From the cell containing the given text, extract its center point as [x, y] coordinate. 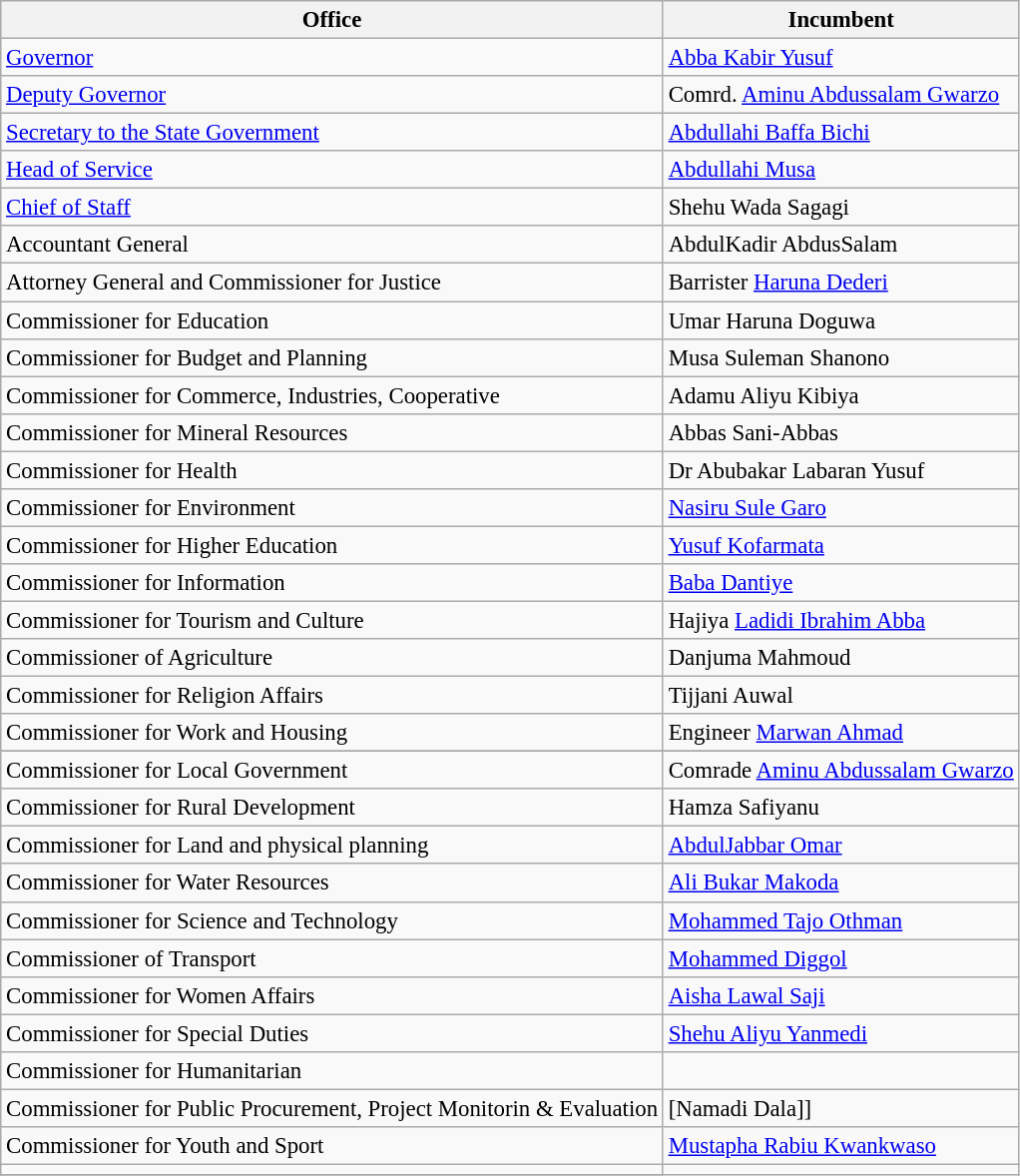
Commissioner for Work and Housing [332, 733]
Umar Haruna Doguwa [840, 320]
Commissioner for Commerce, Industries, Cooperative [332, 395]
Baba Dantiye [840, 583]
Commissioner for Information [332, 583]
Comrd. Aminu Abdussalam Gwarzo [840, 95]
Commissioner for Women Affairs [332, 995]
Mohammed Diggol [840, 958]
Abbas Sani-Abbas [840, 432]
Abdullahi Musa [840, 170]
Incumbent [840, 20]
Commissioner for Tourism and Culture [332, 620]
Shehu Wada Sagagi [840, 208]
Commissioner for Religion Affairs [332, 696]
Commissioner for Public Procurement, Project Monitorin & Evaluation [332, 1108]
Accountant General [332, 245]
Shehu Aliyu Yanmedi [840, 1033]
Abdullahi Baffa Bichi [840, 133]
Tijjani Auwal [840, 696]
Mustapha Rabiu Kwankwaso [840, 1146]
Secretary to the State Government [332, 133]
Engineer Marwan Ahmad [840, 733]
Musa Suleman Shanono [840, 357]
Commissioner for Environment [332, 508]
Commissioner for Higher Education [332, 545]
Attorney General and Commissioner for Justice [332, 283]
Governor [332, 58]
Nasiru Sule Garo [840, 508]
Commissioner of Agriculture [332, 658]
Danjuma Mahmoud [840, 658]
Aisha Lawal Saji [840, 995]
Deputy Governor [332, 95]
Abba Kabir Yusuf [840, 58]
Commissioner for Science and Technology [332, 920]
Mohammed Tajo Othman [840, 920]
Hamza Safiyanu [840, 808]
[Namadi Dala]] [840, 1108]
Commissioner for Education [332, 320]
Head of Service [332, 170]
AbdulJabbar Omar [840, 846]
Dr Abubakar Labaran Yusuf [840, 470]
Commissioner for Mineral Resources [332, 432]
Commissioner for Land and physical planning [332, 846]
Commissioner for Health [332, 470]
Commissioner for Budget and Planning [332, 357]
Commissioner of Transport [332, 958]
Commissioner for Humanitarian [332, 1071]
Commissioner for Youth and Sport [332, 1146]
Comrade Aminu Abdussalam Gwarzo [840, 771]
Commissioner for Local Government [332, 771]
AbdulKadir AbdusSalam [840, 245]
Chief of Staff [332, 208]
Adamu Aliyu Kibiya [840, 395]
Hajiya Ladidi Ibrahim Abba [840, 620]
Ali Bukar Makoda [840, 883]
Commissioner for Water Resources [332, 883]
Barrister Haruna Dederi [840, 283]
Commissioner for Rural Development [332, 808]
Commissioner for Special Duties [332, 1033]
Office [332, 20]
Yusuf Kofarmata [840, 545]
